Detect which cell encompasses the target text, then output its [X, Y] center coordinate. 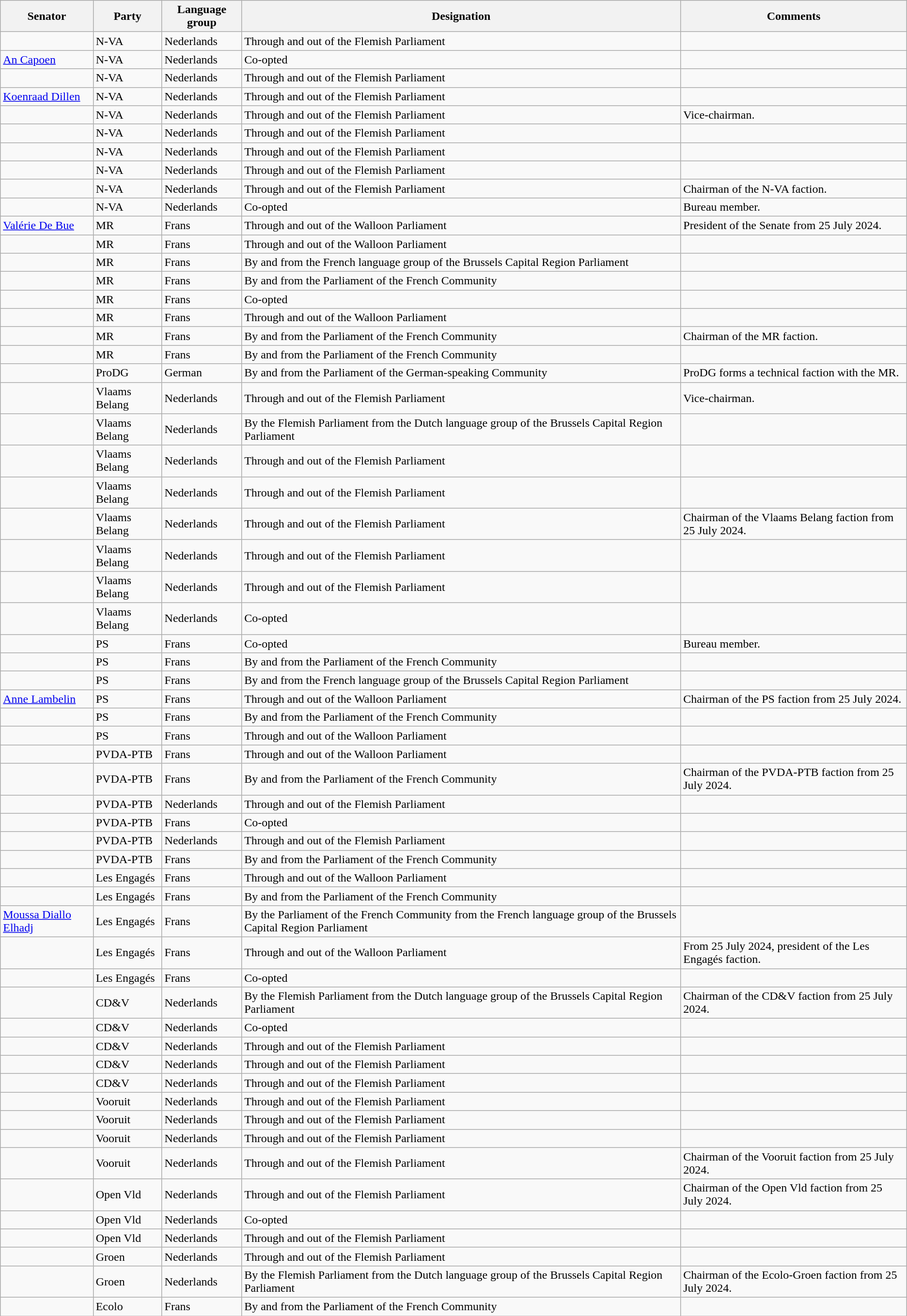
Party [127, 16]
Chairman of the Vooruit faction from 25 July 2024. [794, 1163]
By and from the Parliament of the German-speaking Community [461, 373]
Language group [202, 16]
Chairman of the Open Vld faction from 25 July 2024. [794, 1194]
Chairman of the PS faction from 25 July 2024. [794, 699]
Chairman of the N-VA faction. [794, 188]
An Capoen [47, 60]
From 25 July 2024, president of the Les Engagés faction. [794, 952]
ProDG [127, 373]
Senator [47, 16]
President of the Senate from 25 July 2024. [794, 225]
Ecolo [127, 1306]
ProDG forms a technical faction with the MR. [794, 373]
Valérie De Bue [47, 225]
Chairman of the PVDA-PTB faction from 25 July 2024. [794, 779]
Anne Lambelin [47, 699]
Chairman of the CD&V faction from 25 July 2024. [794, 1003]
Moussa Diallo Elhadj [47, 921]
Comments [794, 16]
By the Parliament of the French Community from the French language group of the Brussels Capital Region Parliament [461, 921]
Chairman of the Vlaams Belang faction from 25 July 2024. [794, 524]
Chairman of the Ecolo-Groen faction from 25 July 2024. [794, 1282]
Designation [461, 16]
Koenraad Dillen [47, 96]
Chairman of the MR faction. [794, 336]
German [202, 373]
